Find where the given text appears and provide that cell's center as [X, Y] coordinate. 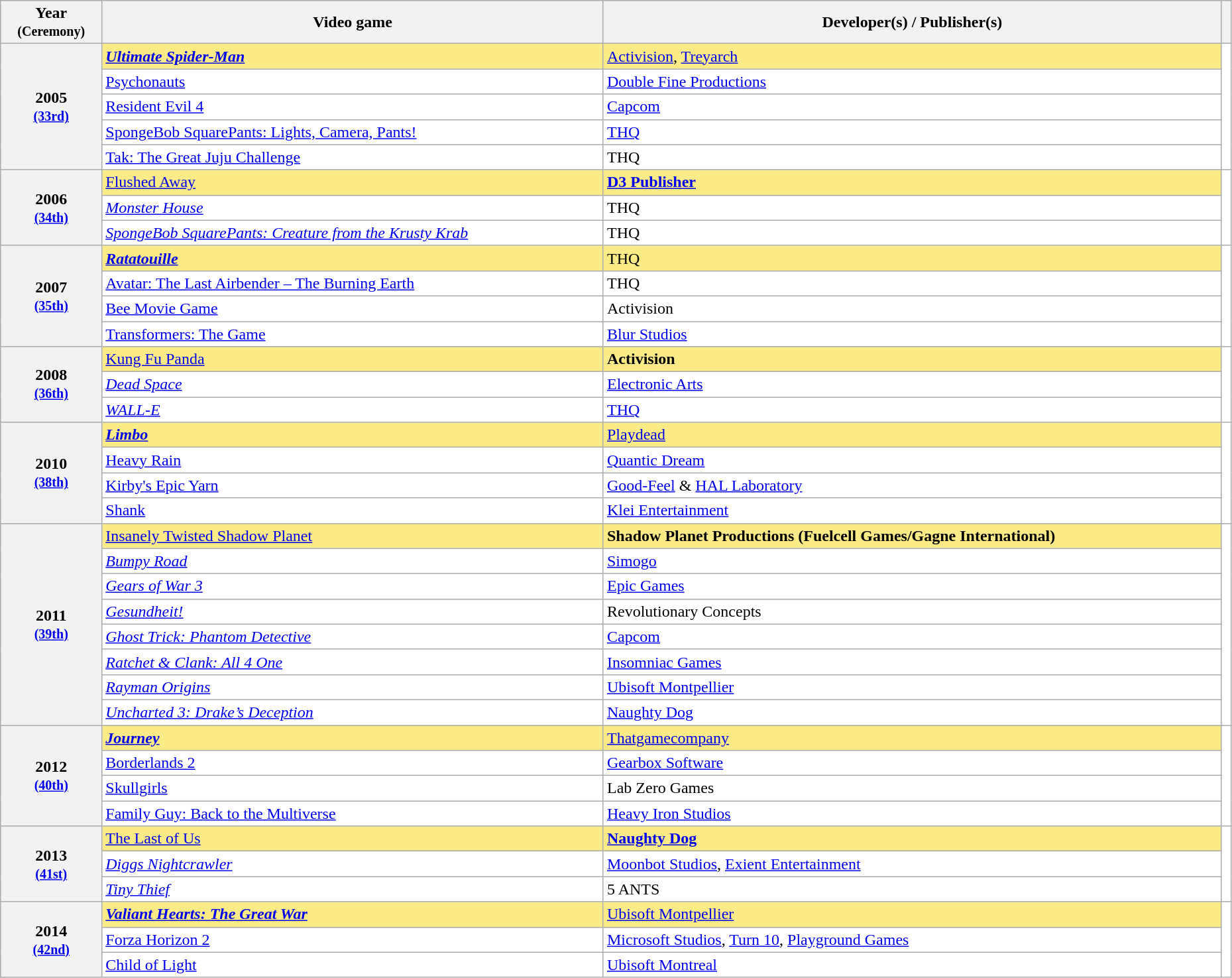
The Last of Us [353, 839]
Year(Ceremony) [52, 23]
Kirby's Epic Yarn [353, 485]
Bee Movie Game [353, 308]
Epic Games [912, 586]
Ubisoft Montreal [912, 965]
2006(34th) [52, 208]
Blur Studios [912, 334]
Developer(s) / Publisher(s) [912, 23]
Limbo [353, 435]
Ratatouille [353, 258]
Child of Light [353, 965]
Rayman Origins [353, 687]
Moonbot Studios, Exient Entertainment [912, 864]
Psychonauts [353, 82]
Double Fine Productions [912, 82]
Forza Horizon 2 [353, 940]
2007(35th) [52, 296]
2008(36th) [52, 385]
Uncharted 3: Drake’s Deception [353, 712]
Gears of War 3 [353, 586]
Thatgamecompany [912, 738]
Journey [353, 738]
Revolutionary Concepts [912, 611]
Ultimate Spider-Man [353, 56]
Resident Evil 4 [353, 107]
Kung Fu Panda [353, 359]
2011(39th) [52, 624]
Gearbox Software [912, 763]
Quantic Dream [912, 460]
Playdead [912, 435]
5 ANTS [912, 889]
Diggs Nightcrawler [353, 864]
Insomniac Games [912, 662]
D3 Publisher [912, 182]
Ghost Trick: Phantom Detective [353, 637]
Flushed Away [353, 182]
Heavy Iron Studios [912, 814]
Activision, Treyarch [912, 56]
Lab Zero Games [912, 788]
2010(38th) [52, 473]
Monster House [353, 208]
Shadow Planet Productions (Fuelcell Games/Gagne International) [912, 536]
WALL-E [353, 410]
Simogo [912, 561]
Good-Feel & HAL Laboratory [912, 485]
Tiny Thief [353, 889]
2012(40th) [52, 776]
Insanely Twisted Shadow Planet [353, 536]
2014(42nd) [52, 940]
Family Guy: Back to the Multiverse [353, 814]
Borderlands 2 [353, 763]
2005(33rd) [52, 107]
Dead Space [353, 385]
Bumpy Road [353, 561]
Ratchet & Clank: All 4 One [353, 662]
Transformers: The Game [353, 334]
Avatar: The Last Airbender – The Burning Earth [353, 283]
Shank [353, 511]
Skullgirls [353, 788]
Microsoft Studios, Turn 10, Playground Games [912, 940]
2013(41st) [52, 864]
Heavy Rain [353, 460]
Electronic Arts [912, 385]
Tak: The Great Juju Challenge [353, 157]
SpongeBob SquarePants: Creature from the Krusty Krab [353, 233]
SpongeBob SquarePants: Lights, Camera, Pants! [353, 132]
Gesundheit! [353, 611]
Video game [353, 23]
Klei Entertainment [912, 511]
Valiant Hearts: The Great War [353, 914]
